For the text-containing cell, return its midpoint in (X, Y) coordinate format. 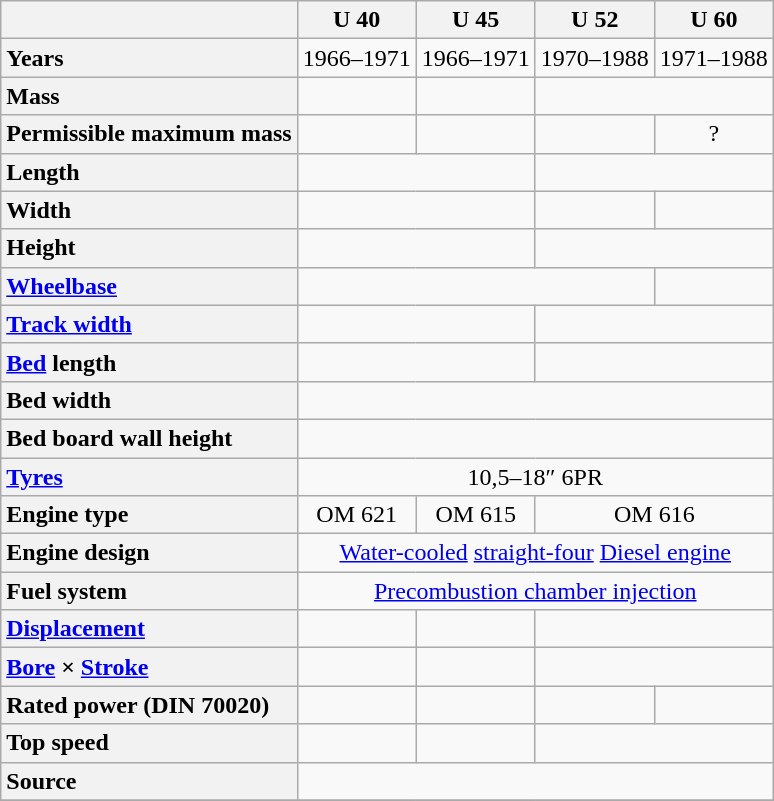
10,5–18″ 6PR (535, 477)
Width (149, 210)
Engine type (149, 515)
1971–1988 (714, 58)
? (714, 134)
U 45 (476, 20)
Engine design (149, 553)
Length (149, 172)
Bed board wall height (149, 438)
OM 616 (654, 515)
Years (149, 58)
Mass (149, 96)
Bed width (149, 400)
Source (149, 781)
U 52 (594, 20)
Precombustion chamber injection (535, 591)
U 40 (356, 20)
Tyres (149, 477)
Bore × Stroke (149, 667)
OM 621 (356, 515)
Top speed (149, 743)
Water-cooled straight-four Diesel engine (535, 553)
Permissible maximum mass (149, 134)
U 60 (714, 20)
Fuel system (149, 591)
Displacement (149, 629)
Rated power (DIN 70020) (149, 705)
Wheelbase (149, 286)
Height (149, 248)
OM 615 (476, 515)
1970–1988 (594, 58)
Bed length (149, 362)
Track width (149, 324)
